Scan for the cell matching the given text and deliver its (x, y) coordinate at center. 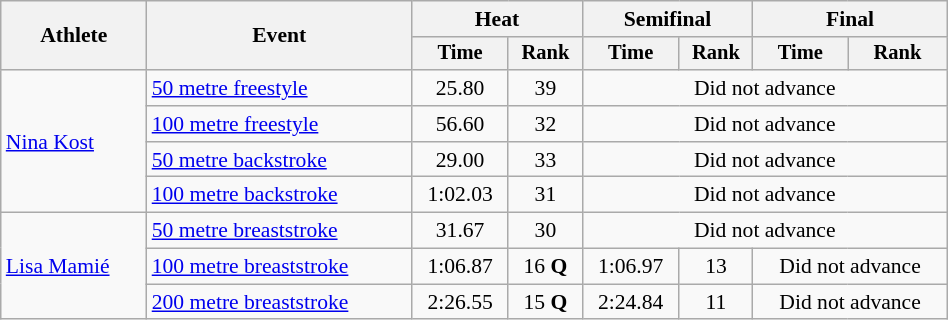
Semifinal (668, 19)
Event (280, 36)
200 metre breaststroke (280, 302)
Heat (498, 19)
100 metre freestyle (280, 124)
50 metre freestyle (280, 88)
Final (850, 19)
29.00 (460, 160)
32 (545, 124)
1:06.97 (630, 267)
15 Q (545, 302)
31 (545, 195)
1:02.03 (460, 195)
33 (545, 160)
30 (545, 231)
56.60 (460, 124)
1:06.87 (460, 267)
16 Q (545, 267)
50 metre breaststroke (280, 231)
Athlete (74, 36)
Nina Kost (74, 141)
13 (716, 267)
50 metre backstroke (280, 160)
Lisa Mamié (74, 266)
100 metre breaststroke (280, 267)
2:26.55 (460, 302)
25.80 (460, 88)
2:24.84 (630, 302)
11 (716, 302)
100 metre backstroke (280, 195)
39 (545, 88)
31.67 (460, 231)
